Output the (X, Y) coordinate of the center of the cell containing the given text.  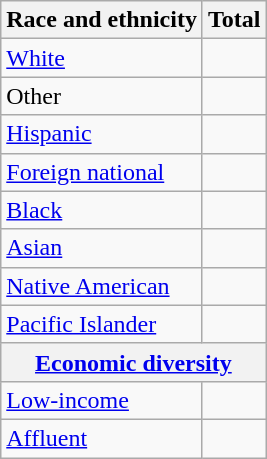
Affluent (102, 438)
Native American (102, 286)
Black (102, 210)
Total (234, 20)
Hispanic (102, 134)
Race and ethnicity (102, 20)
Asian (102, 248)
Foreign national (102, 172)
Low-income (102, 400)
Other (102, 96)
White (102, 58)
Pacific Islander (102, 324)
Economic diversity (134, 362)
